Find where the given text appears and provide that cell's center as (X, Y) coordinate. 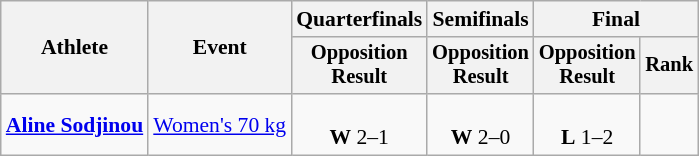
W 2–1 (359, 124)
Event (220, 48)
Rank (669, 66)
Women's 70 kg (220, 124)
L 1–2 (588, 124)
Quarterfinals (359, 19)
Final (616, 19)
W 2–0 (480, 124)
Aline Sodjinou (74, 124)
Athlete (74, 48)
Semifinals (480, 19)
